Determine the (x, y) coordinate at the center of the cell enclosing the given text.  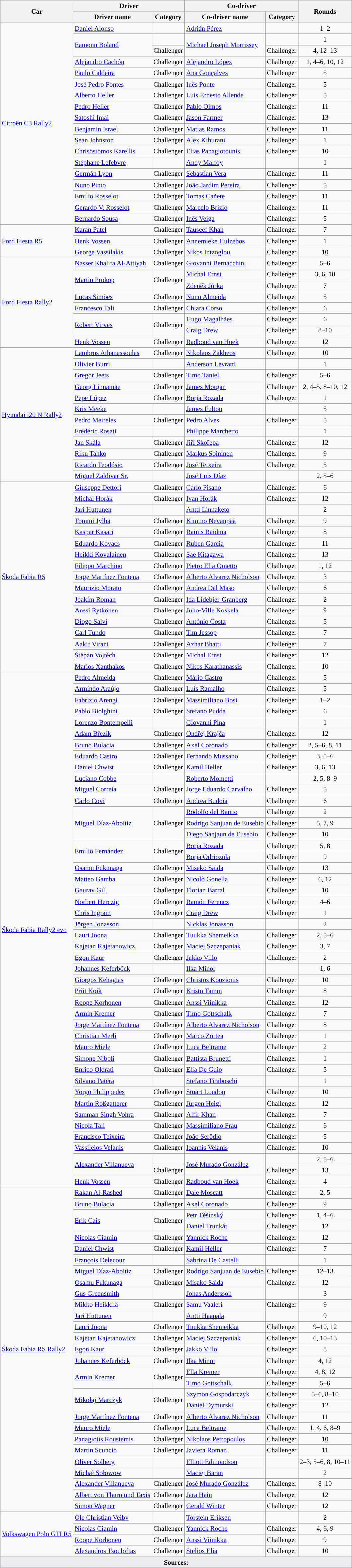
1, 12 (325, 566)
Jara Hain (225, 1495)
Ondřej Krajča (225, 734)
Nicola Tali (112, 1126)
4, 6, 9 (325, 1529)
José Teixeira (225, 465)
Jiří Skořepa (225, 442)
Armindo Araújo (112, 689)
Hyundai i20 N Rally2 (37, 415)
Erik Cais (112, 1220)
Chris Ingram (112, 913)
Francesco Tali (112, 308)
Kimmo Nevanpää (225, 521)
Rakan Al-Rashed (112, 1193)
Alejandro Cachón (112, 62)
9–10, 12 (325, 1327)
Eduardo Kovacs (112, 543)
1, 4–6, 10, 12 (325, 62)
Juho-Ville Koskela (225, 610)
Luís Ramalho (225, 689)
Škoda Fabia Rally2 evo (37, 930)
Pablo Olmos (225, 106)
Miguel Correia (112, 789)
Lorenzo Bontempelli (112, 722)
Martin Scuncio (112, 1450)
Samu Vaaleri (225, 1305)
Frédéric Rosati (112, 431)
Nikolaos Zakheos (225, 353)
Jörgen Jonasson (112, 924)
Panagiotis Roustemis (112, 1439)
Aakif Virani (112, 644)
Michal Horák (112, 498)
2–3, 5–6, 8, 10–11 (325, 1462)
Stéphane Lefebvre (112, 163)
Jorge Eduardo Carvalho (225, 789)
Pablo Biolghini (112, 711)
Sebastian Vera (225, 174)
Elliott Edmondson (225, 1462)
Roberto Mometti (225, 779)
Co-driver name (225, 17)
Michael Joseph Morrissey (225, 45)
Jan Skála (112, 442)
José Luis Díaz (225, 476)
Kris Meeke (112, 409)
Car (37, 11)
Riku Tahko (112, 454)
Nikos Intzoglou (225, 252)
Timo Taniel (225, 375)
Ricardo Teodósio (112, 465)
Marios Xanthakos (112, 666)
Rounds (325, 11)
Pietro Elia Ometto (225, 566)
Giorgos Kehagias (112, 980)
Tomas Cañete (225, 196)
Pedro Meireles (112, 420)
Vassileios Velanis (112, 1148)
Carlo Pisano (225, 487)
Andy Malfoy (225, 163)
Andrea Dal Maso (225, 588)
Kristo Tamm (225, 991)
Francisco Teixeira (112, 1137)
Ivan Horák (225, 498)
Zdeněk Jůrka (225, 286)
Germán Lyon (112, 174)
Pedro Alves (225, 420)
Sources: (176, 1562)
Matias Ramos (225, 129)
Miguel Zaldivar Sr. (112, 476)
3, 6, 13 (325, 767)
Yorgo Philippedes (112, 1092)
6, 10–13 (325, 1338)
Bernardo Sousa (112, 219)
Driver (129, 6)
Giovanni Bernacchini (225, 263)
Alexandros Tsouloftas (112, 1551)
Mikołaj Marczyk (112, 1400)
Škoda Fabia R5 (37, 577)
Driver name (112, 17)
Stefano Pudda (225, 711)
Chrisostomos Karellis (112, 151)
Fernando Mussano (225, 756)
Robert Virves (112, 325)
Daniel Trunkát (225, 1226)
Rodolfo del Barrio (225, 812)
Borja Odriozola (225, 857)
Anssi Rytkönen (112, 610)
Gus Greensmith (112, 1294)
5, 8 (325, 846)
Alejandro López (225, 62)
Adam Březík (112, 734)
Massimiliano Frau (225, 1126)
Nikos Karathanassis (225, 666)
3, 5–6 (325, 756)
Inês Veiga (225, 219)
Alfir Khan (225, 1114)
Tommi Jylhä (112, 521)
Lucas Simões (112, 297)
Ida Lidebjer-Granberg (225, 599)
Dale Moscatt (225, 1193)
Heikki Kovalainen (112, 555)
Georg Linnamäe (112, 387)
Pedro Almeida (112, 678)
Kaspar Kasari (112, 532)
Diogo Salvi (112, 621)
3, 7 (325, 946)
4, 8, 12 (325, 1372)
12–13 (325, 1271)
Szymon Gospodarczyk (225, 1394)
Philippe Marchetto (225, 431)
2, 5 (325, 1193)
Gerardo V. Rosselot (112, 207)
Giuseppe Dettori (112, 487)
Sean Johnston (112, 140)
Stelios Elia (225, 1551)
Marco Zortea (225, 1036)
Alex Kihurani (225, 140)
Elia De Guio (225, 1070)
António Costa (225, 621)
1, 4–6 (325, 1215)
Ruben Garcia (225, 543)
Inês Ponte (225, 84)
1, 6 (325, 969)
Gaurav Gill (112, 890)
Stefano Tiraboschi (225, 1081)
Jonas Andersson (225, 1294)
Ella Kremer (225, 1372)
François Delecour (112, 1260)
Tim Jessop (225, 633)
Chiara Corso (225, 308)
Nuno Almeida (225, 297)
3, 6, 10 (325, 274)
Alberto Heller (112, 95)
Ole Christian Veiby (112, 1517)
6, 12 (325, 879)
Martin Roßgatterer (112, 1103)
4 (325, 1181)
Elias Panagiotounis (225, 151)
4, 12–13 (325, 51)
Martin Prokop (112, 280)
Carl Tundo (112, 633)
Priit Koik (112, 991)
Petr Těšínský (225, 1215)
João Jardim Pereira (225, 185)
Antti Linnaketo (225, 510)
Daniel Alonso (112, 28)
Emilio Rosselot (112, 196)
Lambros Athanassoulas (112, 353)
Ana Gonçalves (225, 73)
Azhar Bhatti (225, 644)
Citroën C3 Rally2 (37, 123)
Satoshi Imai (112, 118)
Eamonn Boland (112, 45)
Marcelo Brizio (225, 207)
Jason Farmer (225, 118)
Andrea Budoia (225, 801)
George Vassilakis (112, 252)
Mikko Heikkilä (112, 1305)
Sae Kitagawa (225, 555)
Daniel Dymurski (225, 1405)
Gregor Jeets (112, 375)
Diego Sanjaun de Eusebio (225, 834)
Stuart Loudon (225, 1092)
4, 12 (325, 1361)
Markus Soininen (225, 454)
Torstein Eriksen (225, 1517)
Co-driver (242, 6)
5–6, 8–10 (325, 1394)
Ford Fiesta R5 (37, 241)
2, 5–6, 8, 11 (325, 745)
Florian Barral (225, 890)
Gerald Winter (225, 1506)
Olivier Burri (112, 364)
Michał Sołowow (112, 1473)
Škoda Fabia RS Rally2 (37, 1349)
Ioannis Velanis (225, 1148)
Enrico Oldrati (112, 1070)
Ford Fiesta Rally2 (37, 302)
Oliver Solberg (112, 1462)
Nasser Khalifa Al-Attiyah (112, 263)
Pedro Heller (112, 106)
Nicklas Jonasson (225, 924)
José Pedro Fontes (112, 84)
Rainis Raidma (225, 532)
Antti Haapala (225, 1316)
Eduardo Castro (112, 756)
Silvano Patera (112, 1081)
5, 7, 9 (325, 823)
Nuno Pinto (112, 185)
Luis Ernesto Allende (225, 95)
Simon Wagner (112, 1506)
Karan Patel (112, 230)
Albert von Thurn und Taxis (112, 1495)
Nicolò Gonella (225, 879)
James Fulton (225, 409)
Giovanni Pina (225, 722)
Norbert Herczig (112, 902)
Štěpán Vojtěch (112, 655)
Tauseef Khan (225, 230)
Sabrina De Castelli (225, 1260)
Mário Castro (225, 678)
Battista Brunetti (225, 1058)
Maciej Baran (225, 1473)
1, 4, 6, 8–9 (325, 1428)
Ramón Ferencz (225, 902)
Volkswagen Polo GTI R5 (37, 1534)
Massimiliano Bosi (225, 700)
2, 4–5, 8–10, 12 (325, 387)
James Morgan (225, 387)
2, 5, 8–9 (325, 779)
Nikolaos Petropoulos (225, 1439)
Adrián Pérez (225, 28)
Anderson Levratti (225, 364)
Luciano Cobbe (112, 779)
Samman Singh Vohra (112, 1114)
Christos Kouzionis (225, 980)
Pepe López (112, 398)
Jürgen Heigl (225, 1103)
Paulo Caldeira (112, 73)
Annemieke Hulzebos (225, 241)
Joakim Roman (112, 599)
Fabrizio Arengi (112, 700)
4–6 (325, 902)
Christian Merli (112, 1036)
Emilio Fernández (112, 851)
Filippo Marchino (112, 566)
Benjamin Israel (112, 129)
Maurizio Morato (112, 588)
João Serôdio (225, 1137)
Matteo Gamba (112, 879)
Javiera Roman (225, 1450)
Hugo Magalhães (225, 319)
Carlo Covi (112, 801)
Simone Niboli (112, 1058)
